Capture the cell that displays the provided text and extract its [x, y] central coordinate. 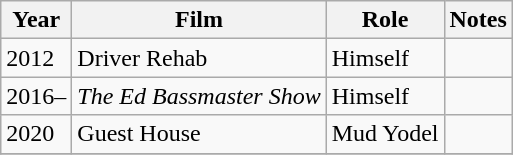
Year [36, 20]
Film [199, 20]
Role [385, 20]
The Ed Bassmaster Show [199, 96]
Mud Yodel [385, 134]
2020 [36, 134]
Guest House [199, 134]
Driver Rehab [199, 58]
2016– [36, 96]
2012 [36, 58]
Notes [478, 20]
